Scan for the cell matching the given text and deliver its [x, y] coordinate at center. 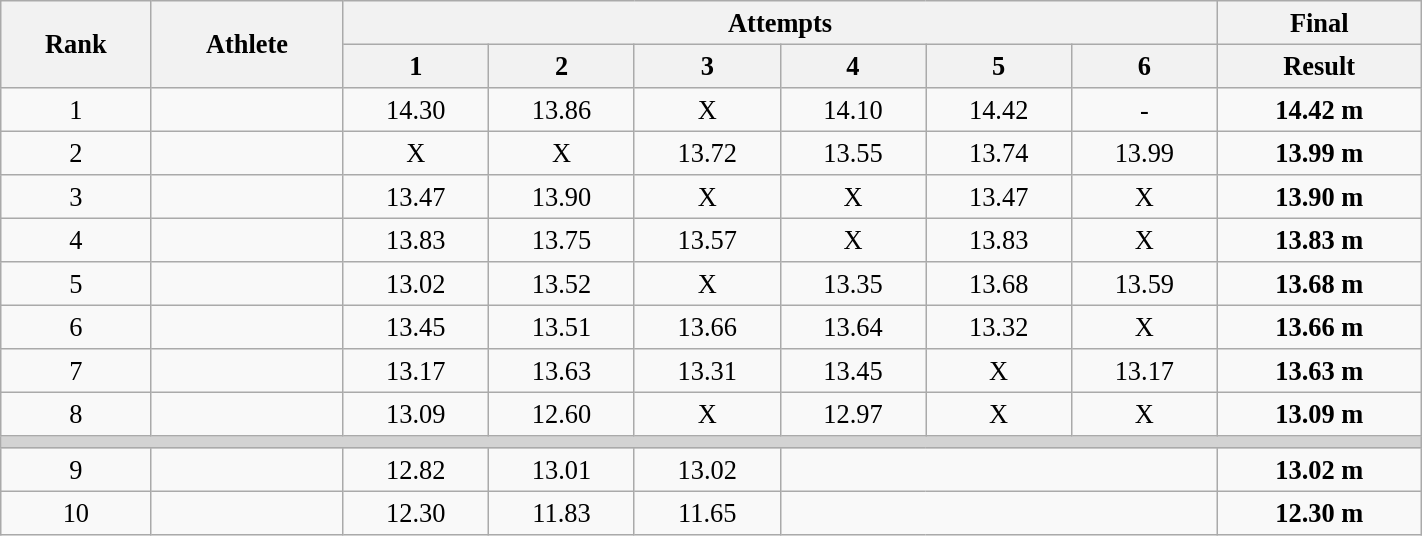
12.97 [853, 414]
13.63 m [1319, 371]
10 [76, 513]
Rank [76, 44]
13.52 [562, 284]
13.75 [562, 240]
13.99 [1145, 153]
- [1145, 109]
13.90 [562, 197]
13.63 [562, 371]
13.68 m [1319, 284]
7 [76, 371]
13.72 [707, 153]
Attempts [780, 22]
13.66 m [1319, 327]
Final [1319, 22]
12.82 [416, 470]
13.31 [707, 371]
13.64 [853, 327]
13.09 [416, 414]
13.55 [853, 153]
Athlete [247, 44]
12.60 [562, 414]
13.74 [999, 153]
13.02 m [1319, 470]
14.42 [999, 109]
14.10 [853, 109]
13.99 m [1319, 153]
13.83 m [1319, 240]
13.32 [999, 327]
12.30 [416, 513]
11.83 [562, 513]
14.42 m [1319, 109]
13.57 [707, 240]
13.90 m [1319, 197]
13.66 [707, 327]
13.86 [562, 109]
8 [76, 414]
9 [76, 470]
13.35 [853, 284]
13.09 m [1319, 414]
14.30 [416, 109]
13.68 [999, 284]
11.65 [707, 513]
13.59 [1145, 284]
Result [1319, 66]
12.30 m [1319, 513]
13.51 [562, 327]
13.01 [562, 470]
